Return the (x, y) coordinate for the center point of the cell that contains the specified text.  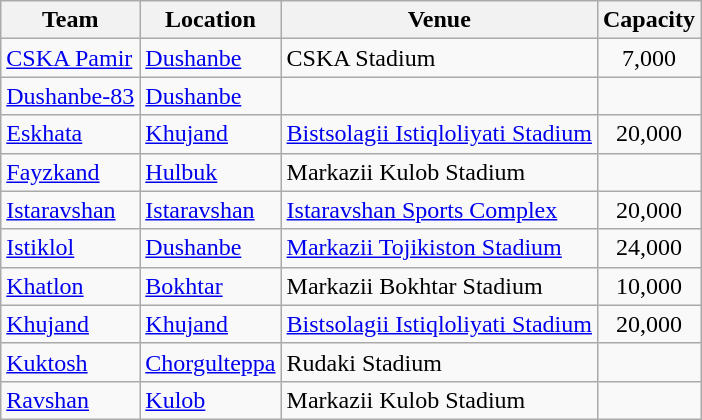
Kulob (210, 400)
Istaravshan Sports Complex (439, 210)
Location (210, 20)
Markazii Bokhtar Stadium (439, 286)
7,000 (648, 58)
Fayzkand (70, 172)
CSKA Pamir (70, 58)
Kuktosh (70, 362)
Venue (439, 20)
Ravshan (70, 400)
Capacity (648, 20)
10,000 (648, 286)
Eskhata (70, 134)
Bokhtar (210, 286)
Khatlon (70, 286)
CSKA Stadium (439, 58)
Hulbuk (210, 172)
Markazii Tojikiston Stadium (439, 248)
Team (70, 20)
Chorgulteppa (210, 362)
Istiklol (70, 248)
Rudaki Stadium (439, 362)
24,000 (648, 248)
Dushanbe-83 (70, 96)
